For the text-containing cell, return its midpoint in (X, Y) coordinate format. 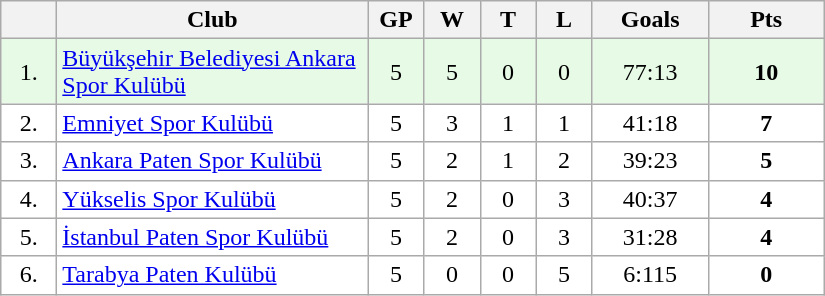
Tarabya Paten Kulübü (212, 275)
Pts (766, 20)
3. (29, 161)
T (508, 20)
40:37 (650, 199)
6:115 (650, 275)
L (564, 20)
İstanbul Paten Spor Kulübü (212, 237)
Büyükşehir Belediyesi Ankara Spor Kulübü (212, 72)
7 (766, 123)
Ankara Paten Spor Kulübü (212, 161)
1. (29, 72)
39:23 (650, 161)
Goals (650, 20)
31:28 (650, 237)
6. (29, 275)
10 (766, 72)
41:18 (650, 123)
2. (29, 123)
4. (29, 199)
GP (396, 20)
Yükselis Spor Kulübü (212, 199)
Emniyet Spor Kulübü (212, 123)
W (452, 20)
Club (212, 20)
77:13 (650, 72)
5. (29, 237)
